Determine the (X, Y) coordinate at the center of the cell enclosing the given text.  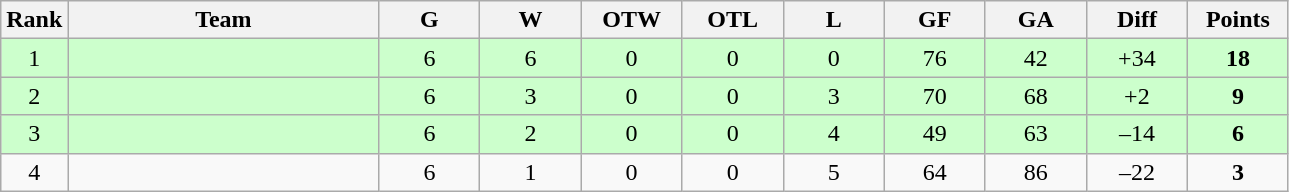
–22 (1136, 172)
Diff (1136, 20)
G (430, 20)
Points (1238, 20)
Rank (34, 20)
5 (834, 172)
18 (1238, 58)
64 (934, 172)
68 (1036, 96)
42 (1036, 58)
86 (1036, 172)
OTL (732, 20)
L (834, 20)
+2 (1136, 96)
9 (1238, 96)
+34 (1136, 58)
–14 (1136, 134)
63 (1036, 134)
70 (934, 96)
GA (1036, 20)
W (530, 20)
OTW (632, 20)
49 (934, 134)
Team (224, 20)
GF (934, 20)
76 (934, 58)
